Search for the cell housing the specified text and yield its [X, Y] center coordinate. 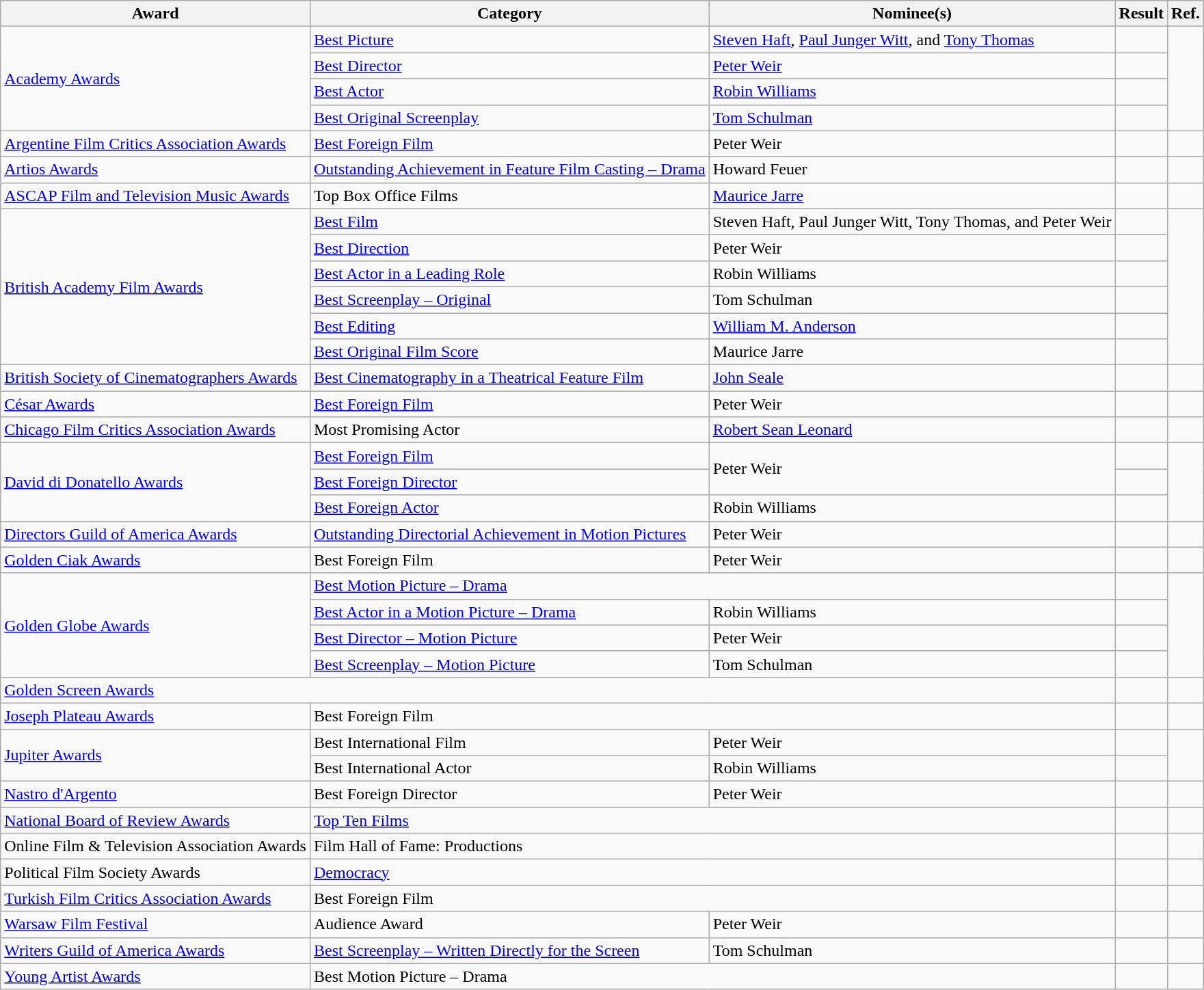
Online Film & Television Association Awards [156, 846]
Directors Guild of America Awards [156, 534]
Turkish Film Critics Association Awards [156, 898]
Award [156, 14]
Howard Feuer [912, 170]
Chicago Film Critics Association Awards [156, 430]
Joseph Plateau Awards [156, 716]
National Board of Review Awards [156, 820]
Argentine Film Critics Association Awards [156, 144]
Golden Screen Awards [558, 690]
Result [1141, 14]
Jupiter Awards [156, 755]
David di Donatello Awards [156, 482]
Outstanding Directorial Achievement in Motion Pictures [509, 534]
Best Film [509, 222]
Best Director – Motion Picture [509, 638]
Best Foreign Actor [509, 508]
Steven Haft, Paul Junger Witt, and Tony Thomas [912, 40]
Best Screenplay – Original [509, 299]
Academy Awards [156, 79]
Best Screenplay – Motion Picture [509, 664]
César Awards [156, 404]
Nominee(s) [912, 14]
Artios Awards [156, 170]
Best Director [509, 66]
Best Direction [509, 247]
Best Editing [509, 326]
Category [509, 14]
Political Film Society Awards [156, 872]
Democracy [712, 872]
Best Actor in a Motion Picture – Drama [509, 612]
Golden Globe Awards [156, 625]
British Society of Cinematographers Awards [156, 378]
Ref. [1186, 14]
Best Actor [509, 92]
Best Original Screenplay [509, 118]
Top Box Office Films [509, 196]
Golden Ciak Awards [156, 560]
Most Promising Actor [509, 430]
Warsaw Film Festival [156, 924]
Top Ten Films [712, 820]
Nastro d'Argento [156, 794]
Best Actor in a Leading Role [509, 273]
ASCAP Film and Television Music Awards [156, 196]
Best Original Film Score [509, 352]
Best International Film [509, 742]
Young Artist Awards [156, 976]
Audience Award [509, 924]
Robert Sean Leonard [912, 430]
John Seale [912, 378]
British Academy Film Awards [156, 286]
Steven Haft, Paul Junger Witt, Tony Thomas, and Peter Weir [912, 222]
Best Screenplay – Written Directly for the Screen [509, 950]
Best Picture [509, 40]
Writers Guild of America Awards [156, 950]
William M. Anderson [912, 326]
Film Hall of Fame: Productions [712, 846]
Best International Actor [509, 768]
Outstanding Achievement in Feature Film Casting – Drama [509, 170]
Best Cinematography in a Theatrical Feature Film [509, 378]
